Scan for the cell matching the given text and deliver its [x, y] coordinate at center. 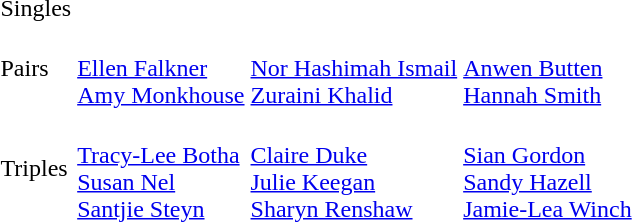
Nor Hashimah IsmailZuraini Khalid [354, 68]
Ellen FalknerAmy Monkhouse [161, 68]
